Identify which cell holds the provided text, then report its [X, Y] central coordinate. 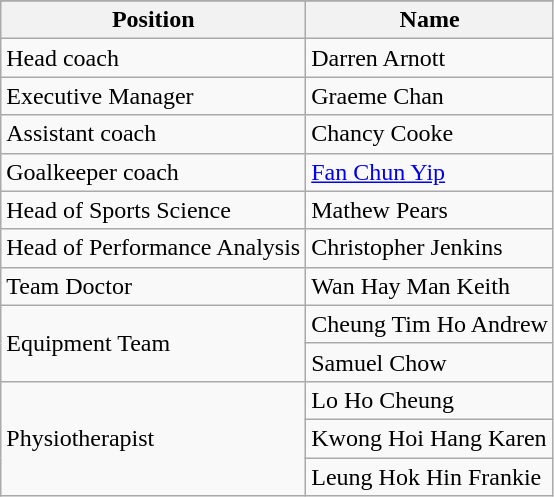
Equipment Team [154, 343]
Head coach [154, 58]
Executive Manager [154, 96]
Position [154, 20]
Samuel Chow [430, 362]
Fan Chun Yip [430, 172]
Mathew Pears [430, 210]
Cheung Tim Ho Andrew [430, 324]
Name [430, 20]
Wan Hay Man Keith [430, 286]
Kwong Hoi Hang Karen [430, 438]
Lo Ho Cheung [430, 400]
Leung Hok Hin Frankie [430, 477]
Christopher Jenkins [430, 248]
Darren Arnott [430, 58]
Head of Performance Analysis [154, 248]
Physiotherapist [154, 438]
Assistant coach [154, 134]
Team Doctor [154, 286]
Goalkeeper coach [154, 172]
Graeme Chan [430, 96]
Head of Sports Science [154, 210]
Chancy Cooke [430, 134]
